Locate the cell with the specified text and output its [X, Y] center coordinate. 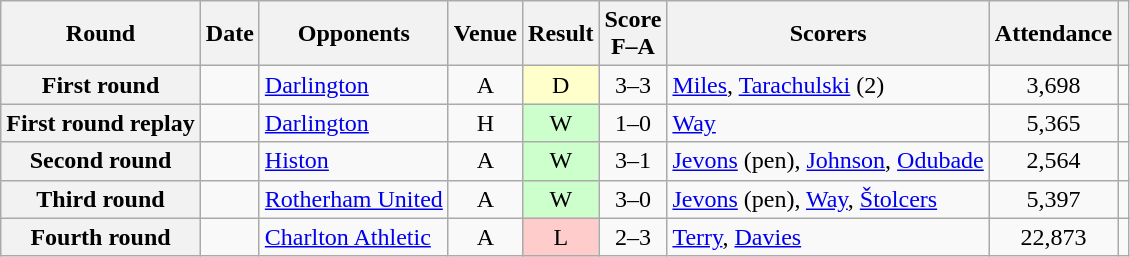
5,397 [1053, 199]
22,873 [1053, 237]
L [561, 237]
3–3 [633, 85]
First round replay [101, 123]
Histon [354, 161]
Way [828, 123]
3–0 [633, 199]
Date [230, 34]
Venue [485, 34]
ScoreF–A [633, 34]
Attendance [1053, 34]
Miles, Tarachulski (2) [828, 85]
Terry, Davies [828, 237]
5,365 [1053, 123]
2–3 [633, 237]
Rotherham United [354, 199]
D [561, 85]
H [485, 123]
Charlton Athletic [354, 237]
Result [561, 34]
3,698 [1053, 85]
2,564 [1053, 161]
Opponents [354, 34]
Jevons (pen), Way, Štolcers [828, 199]
3–1 [633, 161]
1–0 [633, 123]
Third round [101, 199]
Scorers [828, 34]
Second round [101, 161]
First round [101, 85]
Round [101, 34]
Jevons (pen), Johnson, Odubade [828, 161]
Fourth round [101, 237]
